For the text-containing cell, return its midpoint in (x, y) coordinate format. 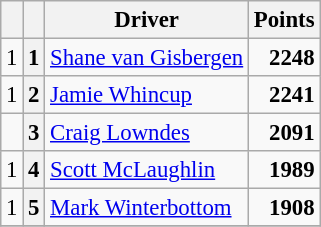
Shane van Gisbergen (147, 58)
Scott McLaughlin (147, 170)
Mark Winterbottom (147, 208)
2 (34, 95)
Jamie Whincup (147, 95)
4 (34, 170)
2241 (284, 95)
3 (34, 133)
Driver (147, 20)
Craig Lowndes (147, 133)
5 (34, 208)
Points (284, 20)
1989 (284, 170)
2248 (284, 58)
1908 (284, 208)
2091 (284, 133)
